Capture the cell that displays the provided text and extract its (X, Y) central coordinate. 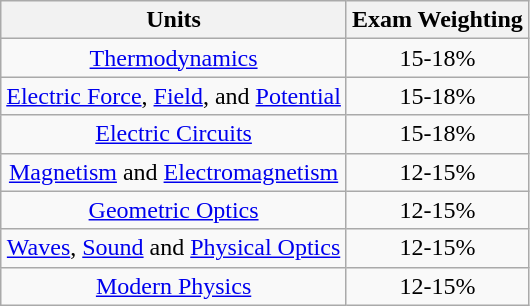
Electric Force, Field, and Potential (174, 96)
Geometric Optics (174, 210)
Waves, Sound and Physical Optics (174, 248)
Exam Weighting (437, 20)
Thermodynamics (174, 58)
Modern Physics (174, 286)
Magnetism and Electromagnetism (174, 172)
Units (174, 20)
Electric Circuits (174, 134)
